Determine the (X, Y) coordinate at the center of the cell enclosing the given text.  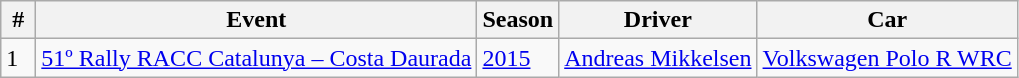
Andreas Mikkelsen (658, 58)
# (18, 20)
Event (256, 20)
1 (18, 58)
Season (518, 20)
2015 (518, 58)
51º Rally RACC Catalunya – Costa Daurada (256, 58)
Driver (658, 20)
Car (887, 20)
Volkswagen Polo R WRC (887, 58)
